Pinpoint the cell where the given text exists, returning its (X, Y) midpoint coordinate. 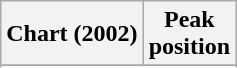
Peakposition (189, 34)
Chart (2002) (72, 34)
